For the text-containing cell, return its midpoint in [X, Y] coordinate format. 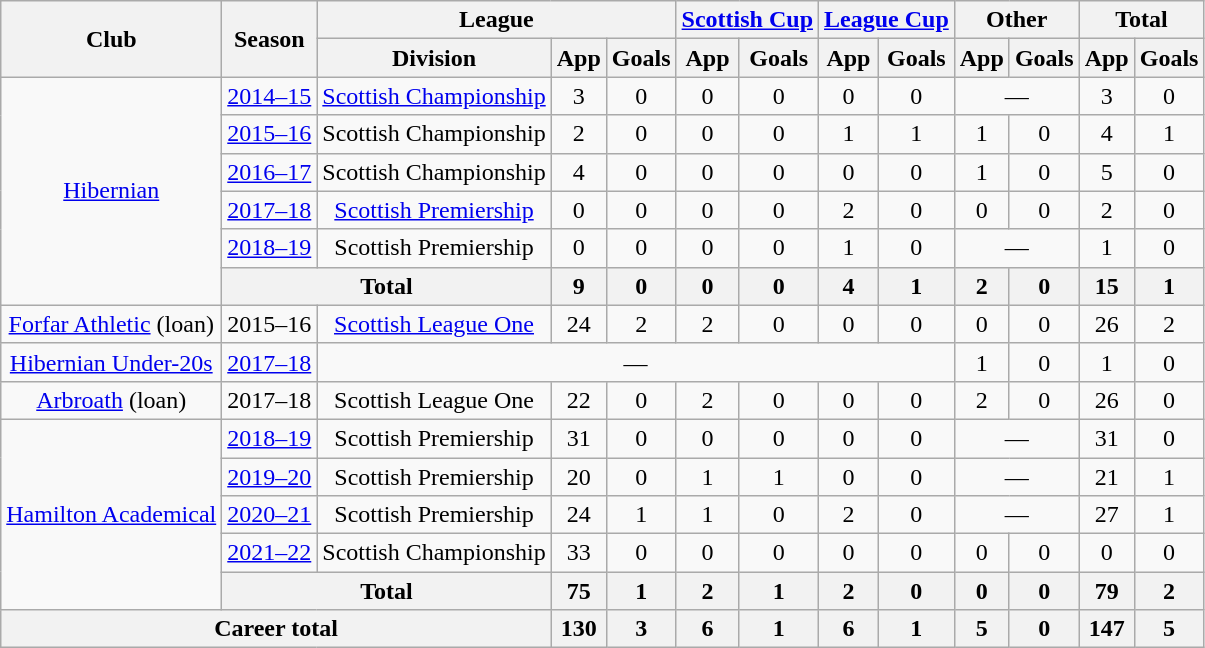
Hibernian [112, 191]
21 [1106, 477]
2020–21 [270, 515]
Division [434, 58]
79 [1106, 591]
League Cup [887, 20]
130 [578, 629]
Arbroath (loan) [112, 400]
147 [1106, 629]
33 [578, 553]
2021–22 [270, 553]
Forfar Athletic (loan) [112, 324]
Season [270, 39]
League [496, 20]
2019–20 [270, 477]
75 [578, 591]
Scottish Cup [747, 20]
9 [578, 286]
2014–15 [270, 96]
2016–17 [270, 172]
Hamilton Academical [112, 514]
15 [1106, 286]
Career total [276, 629]
27 [1106, 515]
Other [1016, 20]
Club [112, 39]
22 [578, 400]
Hibernian Under-20s [112, 362]
20 [578, 477]
